Determine the [x, y] coordinate at the center of the cell enclosing the given text.  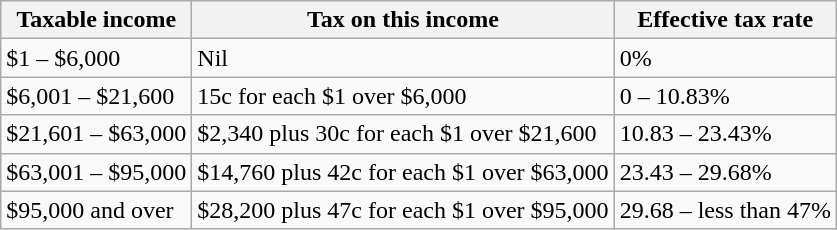
$95,000 and over [96, 210]
$28,200 plus 47c for each $1 over $95,000 [403, 210]
0% [725, 58]
Effective tax rate [725, 20]
10.83 – 23.43% [725, 134]
$21,601 – $63,000 [96, 134]
$63,001 – $95,000 [96, 172]
29.68 – less than 47% [725, 210]
0 – 10.83% [725, 96]
23.43 – 29.68% [725, 172]
15c for each $1 over $6,000 [403, 96]
$14,760 plus 42c for each $1 over $63,000 [403, 172]
$6,001 – $21,600 [96, 96]
Tax on this income [403, 20]
$2,340 plus 30c for each $1 over $21,600 [403, 134]
Taxable income [96, 20]
$1 – $6,000 [96, 58]
Nil [403, 58]
